From the cell containing the given text, extract its center point as [X, Y] coordinate. 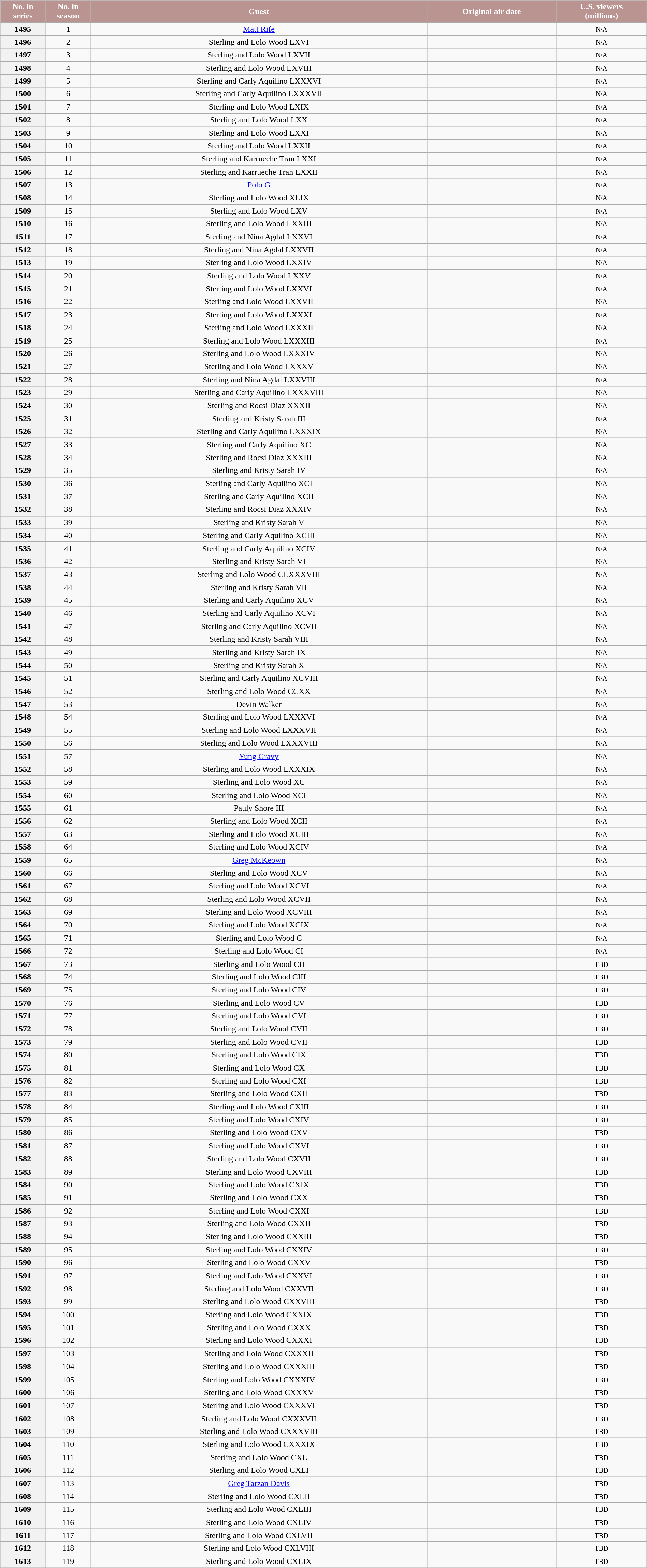
5 [68, 81]
101 [68, 1327]
Sterling and Lolo Wood CXIV [259, 1120]
2 [68, 42]
Sterling and Lolo Wood LXXXIII [259, 340]
Sterling and Lolo Wood LXXXIV [259, 353]
15 [68, 211]
Sterling and Lolo Wood LXIX [259, 107]
Matt Rife [259, 29]
Sterling and Karrueche Tran LXXI [259, 159]
38 [68, 509]
Sterling and Lolo Wood CXXXVI [259, 1405]
1560 [23, 873]
1509 [23, 211]
93 [68, 1224]
Sterling and Lolo Wood CXXXVIII [259, 1432]
Sterling and Lolo Wood CXXI [259, 1211]
1564 [23, 925]
Sterling and Lolo Wood LXXXV [259, 366]
1547 [23, 704]
37 [68, 496]
Greg Tarzan Davis [259, 1483]
47 [68, 626]
1569 [23, 990]
1523 [23, 393]
Sterling and Lolo Wood CXL [259, 1457]
1522 [23, 380]
Sterling and Lolo Wood CXLIX [259, 1561]
1558 [23, 847]
88 [68, 1159]
1561 [23, 886]
13 [68, 185]
27 [68, 366]
33 [68, 445]
Sterling and Lolo Wood CXXXII [259, 1353]
42 [68, 561]
109 [68, 1432]
Sterling and Kristy Sarah X [259, 665]
32 [68, 432]
1553 [23, 782]
85 [68, 1120]
1578 [23, 1107]
1580 [23, 1133]
1543 [23, 652]
71 [68, 938]
1611 [23, 1535]
Guest [259, 12]
1518 [23, 328]
Sterling and Carly Aquilino XCVII [259, 626]
26 [68, 353]
105 [68, 1379]
Sterling and Lolo Wood LXVIII [259, 68]
80 [68, 1055]
Sterling and Carly Aquilino XCVI [259, 613]
Sterling and Lolo Wood LXX [259, 120]
1521 [23, 366]
Sterling and Lolo Wood LXXXVIII [259, 743]
11 [68, 159]
1613 [23, 1561]
1612 [23, 1548]
Sterling and Rocsi Diaz XXXII [259, 406]
48 [68, 639]
1572 [23, 1029]
102 [68, 1340]
Sterling and Lolo Wood CXLI [259, 1470]
113 [68, 1483]
Sterling and Lolo Wood CXXV [259, 1263]
Sterling and Lolo Wood XCV [259, 873]
1531 [23, 496]
Sterling and Lolo Wood CXXXIII [259, 1366]
72 [68, 951]
Sterling and Lolo Wood LXXXVII [259, 730]
17 [68, 237]
Sterling and Lolo Wood LXV [259, 211]
1555 [23, 808]
Sterling and Rocsi Diaz XXXIII [259, 458]
Sterling and Lolo Wood CXIII [259, 1107]
1 [68, 29]
1516 [23, 302]
Sterling and Lolo Wood CI [259, 951]
Sterling and Rocsi Diaz XXXIV [259, 509]
1552 [23, 769]
Sterling and Lolo Wood CXXX [259, 1327]
Sterling and Carly Aquilino XCIV [259, 548]
116 [68, 1522]
103 [68, 1353]
1579 [23, 1120]
1535 [23, 548]
106 [68, 1392]
8 [68, 120]
1606 [23, 1470]
1608 [23, 1496]
1541 [23, 626]
Sterling and Lolo Wood CLXXXVIII [259, 574]
Sterling and Lolo Wood XCII [259, 821]
Sterling and Lolo Wood CXLII [259, 1496]
1557 [23, 834]
1573 [23, 1042]
Sterling and Lolo Wood CIX [259, 1055]
28 [68, 380]
1511 [23, 237]
Sterling and Carly Aquilino XCVIII [259, 678]
1592 [23, 1289]
1595 [23, 1327]
107 [68, 1405]
1525 [23, 419]
1536 [23, 561]
Sterling and Kristy Sarah IV [259, 470]
Yung Gravy [259, 756]
3 [68, 55]
1513 [23, 263]
Sterling and Lolo Wood CX [259, 1068]
84 [68, 1107]
1539 [23, 600]
50 [68, 665]
Sterling and Carly Aquilino LXXXIX [259, 432]
1574 [23, 1055]
45 [68, 600]
59 [68, 782]
117 [68, 1535]
Sterling and Karrueche Tran LXXII [259, 172]
60 [68, 795]
55 [68, 730]
Sterling and Lolo Wood LXXIV [259, 263]
1533 [23, 522]
Polo G [259, 185]
Sterling and Lolo Wood LXXXIX [259, 769]
1588 [23, 1237]
1512 [23, 250]
108 [68, 1418]
1577 [23, 1094]
Sterling and Carly Aquilino LXXXVII [259, 94]
82 [68, 1081]
Sterling and Kristy Sarah V [259, 522]
Sterling and Lolo Wood LXXIII [259, 224]
79 [68, 1042]
No. inseason [68, 12]
1506 [23, 172]
58 [68, 769]
Sterling and Nina Agdal LXXVII [259, 250]
9 [68, 133]
70 [68, 925]
1599 [23, 1379]
1528 [23, 458]
35 [68, 470]
1495 [23, 29]
Sterling and Lolo Wood XC [259, 782]
77 [68, 1016]
1587 [23, 1224]
Sterling and Lolo Wood LXXVI [259, 289]
1567 [23, 964]
Sterling and Kristy Sarah IX [259, 652]
104 [68, 1366]
114 [68, 1496]
1498 [23, 68]
Sterling and Carly Aquilino XC [259, 445]
1530 [23, 483]
1527 [23, 445]
95 [68, 1250]
1550 [23, 743]
1575 [23, 1068]
21 [68, 289]
Sterling and Lolo Wood XCIX [259, 925]
Sterling and Lolo Wood CXLVII [259, 1535]
1602 [23, 1418]
31 [68, 419]
39 [68, 522]
1501 [23, 107]
Sterling and Nina Agdal LXXVI [259, 237]
Sterling and Lolo Wood CXXII [259, 1224]
Greg McKeown [259, 860]
97 [68, 1276]
1519 [23, 340]
Sterling and Lolo Wood LXXII [259, 146]
1596 [23, 1340]
1559 [23, 860]
Sterling and Lolo Wood CCXX [259, 691]
Sterling and Lolo Wood CXII [259, 1094]
1551 [23, 756]
73 [68, 964]
1594 [23, 1315]
78 [68, 1029]
Sterling and Carly Aquilino XCII [259, 496]
Sterling and Lolo Wood CXI [259, 1081]
1565 [23, 938]
1591 [23, 1276]
75 [68, 990]
1517 [23, 315]
81 [68, 1068]
1607 [23, 1483]
1585 [23, 1197]
1568 [23, 977]
23 [68, 315]
63 [68, 834]
1499 [23, 81]
7 [68, 107]
30 [68, 406]
Sterling and Carly Aquilino LXXXVIII [259, 393]
Pauly Shore III [259, 808]
1601 [23, 1405]
1529 [23, 470]
Sterling and Lolo Wood LXXXI [259, 315]
91 [68, 1197]
111 [68, 1457]
1503 [23, 133]
76 [68, 1003]
Sterling and Lolo Wood CVI [259, 1016]
94 [68, 1237]
Sterling and Lolo Wood CXXIII [259, 1237]
22 [68, 302]
24 [68, 328]
1563 [23, 912]
Sterling and Lolo Wood LXXV [259, 276]
1604 [23, 1444]
Sterling and Lolo Wood LXXXII [259, 328]
52 [68, 691]
1538 [23, 587]
Sterling and Lolo Wood XLIX [259, 198]
Sterling and Lolo Wood CXV [259, 1133]
1510 [23, 224]
1544 [23, 665]
36 [68, 483]
Sterling and Nina Agdal LXXVIII [259, 380]
1504 [23, 146]
Sterling and Lolo Wood LXXVII [259, 302]
1524 [23, 406]
25 [68, 340]
1534 [23, 535]
100 [68, 1315]
1542 [23, 639]
Sterling and Lolo Wood CXVII [259, 1159]
54 [68, 717]
1610 [23, 1522]
Sterling and Lolo Wood XCIII [259, 834]
Sterling and Lolo Wood XCVIII [259, 912]
67 [68, 886]
40 [68, 535]
Sterling and Lolo Wood XCIV [259, 847]
112 [68, 1470]
1507 [23, 185]
20 [68, 276]
Sterling and Lolo Wood CXVI [259, 1146]
1562 [23, 899]
10 [68, 146]
Sterling and Lolo Wood CII [259, 964]
19 [68, 263]
64 [68, 847]
1556 [23, 821]
53 [68, 704]
Sterling and Lolo Wood CXXXI [259, 1340]
1593 [23, 1302]
56 [68, 743]
1537 [23, 574]
68 [68, 899]
89 [68, 1172]
Sterling and Lolo Wood XCVII [259, 899]
U.S. viewers(millions) [601, 12]
1590 [23, 1263]
1609 [23, 1509]
Sterling and Lolo Wood CXXXVII [259, 1418]
1603 [23, 1432]
1540 [23, 613]
Sterling and Lolo Wood CV [259, 1003]
1520 [23, 353]
1554 [23, 795]
Sterling and Lolo Wood CXXVI [259, 1276]
34 [68, 458]
Sterling and Lolo Wood CXLIV [259, 1522]
1600 [23, 1392]
16 [68, 224]
41 [68, 548]
1597 [23, 1353]
1589 [23, 1250]
1546 [23, 691]
Sterling and Lolo Wood CXXVIII [259, 1302]
Sterling and Kristy Sarah VIII [259, 639]
Sterling and Lolo Wood CXX [259, 1197]
Sterling and Lolo Wood CIII [259, 977]
99 [68, 1302]
115 [68, 1509]
110 [68, 1444]
1549 [23, 730]
1598 [23, 1366]
1605 [23, 1457]
62 [68, 821]
Sterling and Lolo Wood CXXIV [259, 1250]
1508 [23, 198]
Sterling and Lolo Wood CXXXIV [259, 1379]
1576 [23, 1081]
Sterling and Lolo Wood CXIX [259, 1185]
96 [68, 1263]
66 [68, 873]
51 [68, 678]
12 [68, 172]
1526 [23, 432]
Sterling and Lolo Wood CXVIII [259, 1172]
Sterling and Kristy Sarah VI [259, 561]
Sterling and Lolo Wood LXXXVI [259, 717]
Sterling and Lolo Wood XCVI [259, 886]
Sterling and Carly Aquilino LXXXVI [259, 81]
69 [68, 912]
1566 [23, 951]
29 [68, 393]
119 [68, 1561]
Sterling and Carly Aquilino XCV [259, 600]
Devin Walker [259, 704]
Sterling and Carly Aquilino XCI [259, 483]
Sterling and Lolo Wood CXXXIX [259, 1444]
1500 [23, 94]
4 [68, 68]
1545 [23, 678]
Sterling and Lolo Wood CXXIX [259, 1315]
Sterling and Lolo Wood CXLVIII [259, 1548]
49 [68, 652]
98 [68, 1289]
18 [68, 250]
1548 [23, 717]
65 [68, 860]
Sterling and Carly Aquilino XCIII [259, 535]
1514 [23, 276]
43 [68, 574]
1515 [23, 289]
6 [68, 94]
74 [68, 977]
83 [68, 1094]
1532 [23, 509]
1582 [23, 1159]
Sterling and Lolo Wood CXXVII [259, 1289]
1502 [23, 120]
Sterling and Lolo Wood LXVII [259, 55]
44 [68, 587]
46 [68, 613]
1505 [23, 159]
86 [68, 1133]
1586 [23, 1211]
1571 [23, 1016]
61 [68, 808]
1584 [23, 1185]
Sterling and Lolo Wood LXVI [259, 42]
1496 [23, 42]
Sterling and Lolo Wood CXXXV [259, 1392]
1581 [23, 1146]
Sterling and Lolo Wood CXLIII [259, 1509]
87 [68, 1146]
90 [68, 1185]
1570 [23, 1003]
57 [68, 756]
1583 [23, 1172]
No. inseries [23, 12]
Sterling and Lolo Wood C [259, 938]
Sterling and Kristy Sarah III [259, 419]
Sterling and Lolo Wood XCI [259, 795]
1497 [23, 55]
Original air date [491, 12]
14 [68, 198]
92 [68, 1211]
Sterling and Lolo Wood CIV [259, 990]
118 [68, 1548]
Sterling and Lolo Wood LXXI [259, 133]
Sterling and Kristy Sarah VII [259, 587]
